For the text-containing cell, return its midpoint in (x, y) coordinate format. 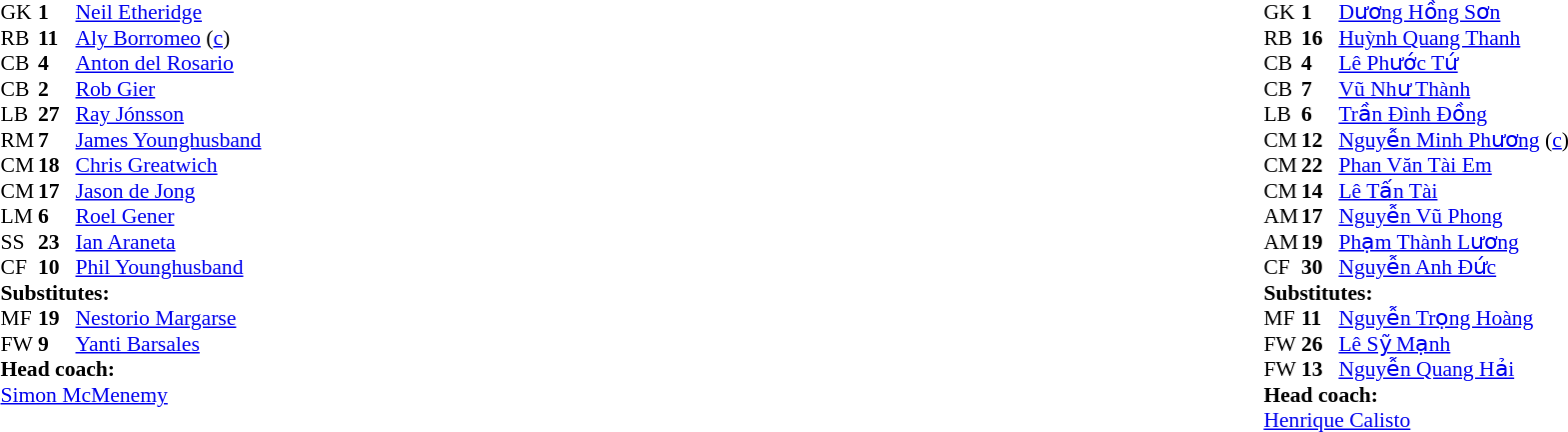
22 (1320, 165)
LM (19, 217)
Phil Younghusband (169, 267)
Nestorio Margarse (169, 319)
16 (1320, 38)
Ian Araneta (169, 242)
Rob Gier (169, 89)
Anton del Rosario (169, 63)
Substitutes: (130, 293)
10 (57, 267)
Ray Jónsson (169, 115)
Aly Borromeo (c) (169, 38)
23 (57, 242)
9 (57, 344)
James Younghusband (169, 140)
2 (57, 89)
14 (1320, 191)
27 (57, 115)
Chris Greatwich (169, 165)
Neil Etheridge (169, 13)
Roel Gener (169, 217)
SS (19, 242)
Simon McMenemy (130, 395)
Yanti Barsales (169, 344)
Jason de Jong (169, 191)
26 (1320, 344)
13 (1320, 369)
Head coach: (130, 369)
RM (19, 140)
12 (1320, 140)
18 (57, 165)
30 (1320, 267)
